Output the [x, y] coordinate of the center of the cell containing the given text.  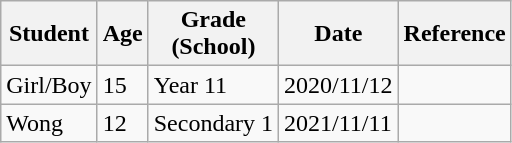
Reference [454, 34]
15 [122, 85]
2021/11/11 [339, 123]
2020/11/12 [339, 85]
Grade(School) [213, 34]
Date [339, 34]
Wong [49, 123]
Girl/Boy [49, 85]
Year 11 [213, 85]
Age [122, 34]
12 [122, 123]
Student [49, 34]
Secondary 1 [213, 123]
